Pinpoint the cell where the given text exists, returning its (x, y) midpoint coordinate. 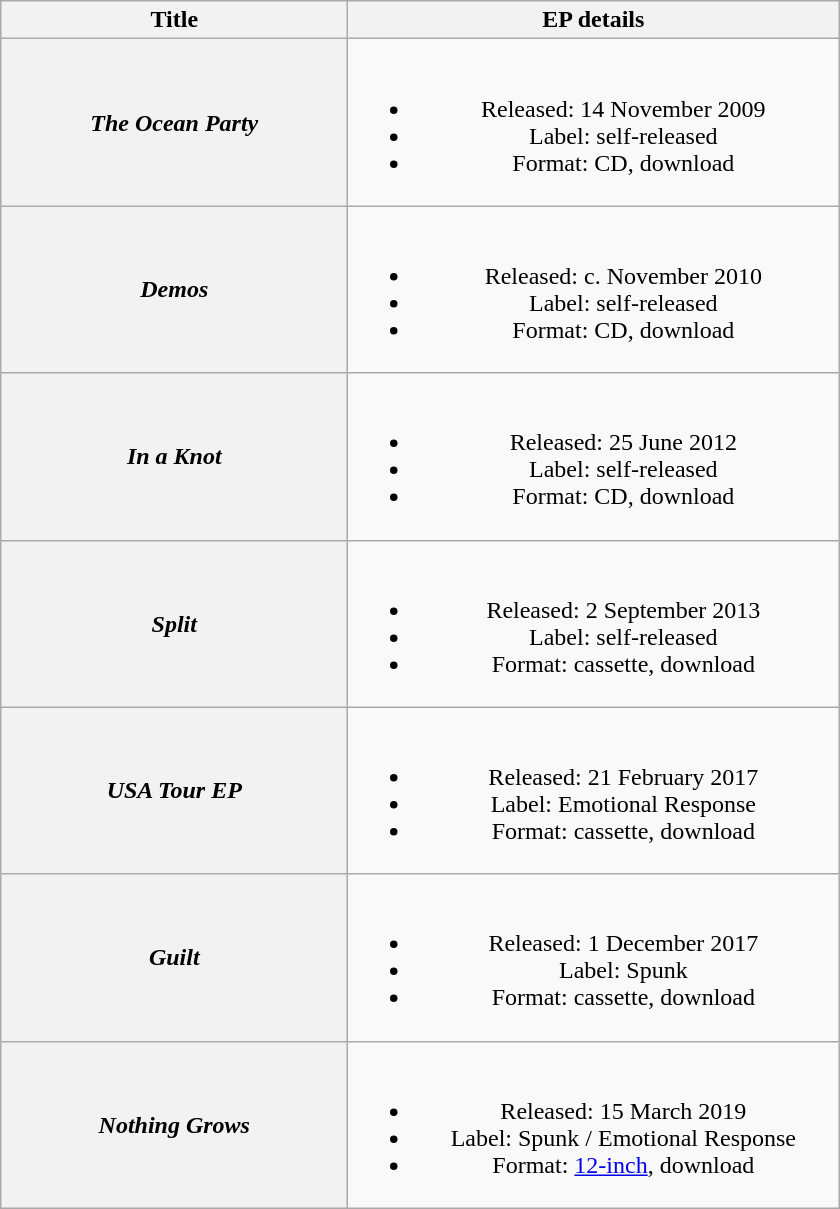
EP details (594, 20)
Released: 1 December 2017Label: SpunkFormat: cassette, download (594, 958)
Released: 25 June 2012Label: self-releasedFormat: CD, download (594, 456)
Released: 21 February 2017Label: Emotional ResponseFormat: cassette, download (594, 790)
The Ocean Party (174, 122)
USA Tour EP (174, 790)
Split (174, 624)
In a Knot (174, 456)
Released: 2 September 2013Label: self-releasedFormat: cassette, download (594, 624)
Released: c. November 2010Label: self-releasedFormat: CD, download (594, 290)
Released: 15 March 2019Label: Spunk / Emotional ResponseFormat: 12-inch, download (594, 1124)
Title (174, 20)
Released: 14 November 2009Label: self-releasedFormat: CD, download (594, 122)
Nothing Grows (174, 1124)
Demos (174, 290)
Guilt (174, 958)
